Extract the (x, y) coordinate from the center of the cell holding the provided text.  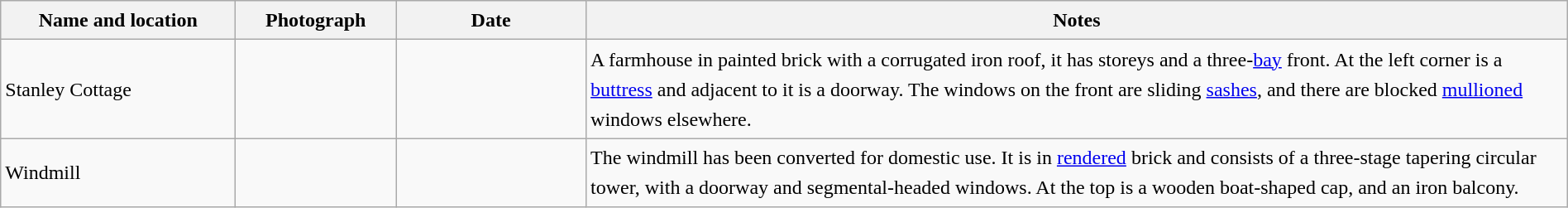
Photograph (316, 20)
Name and location (118, 20)
Windmill (118, 172)
Stanley Cottage (118, 89)
Date (491, 20)
Notes (1077, 20)
